Find where the given text appears and provide that cell's center as (X, Y) coordinate. 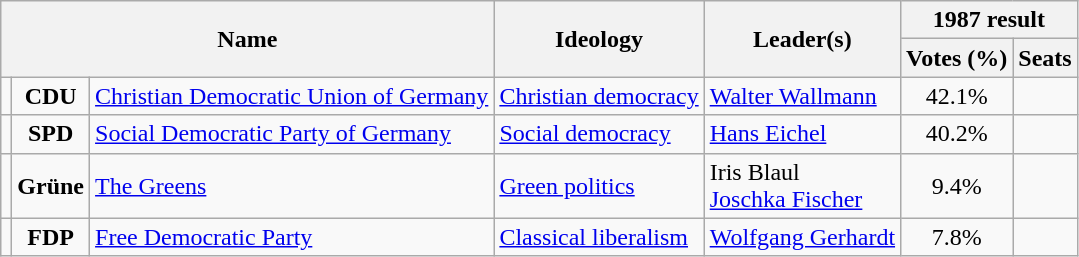
1987 result (990, 20)
Ideology (599, 39)
Grüne (51, 186)
Iris BlaulJoschka Fischer (802, 186)
Classical liberalism (599, 237)
Social Democratic Party of Germany (292, 134)
Christian democracy (599, 96)
Leader(s) (802, 39)
Green politics (599, 186)
Wolfgang Gerhardt (802, 237)
Free Democratic Party (292, 237)
Walter Wallmann (802, 96)
Votes (%) (957, 58)
SPD (51, 134)
CDU (51, 96)
The Greens (292, 186)
Seats (1045, 58)
Christian Democratic Union of Germany (292, 96)
42.1% (957, 96)
Social democracy (599, 134)
7.8% (957, 237)
9.4% (957, 186)
FDP (51, 237)
Hans Eichel (802, 134)
40.2% (957, 134)
Name (248, 39)
